Return [X, Y] of the center of cell containing provided text 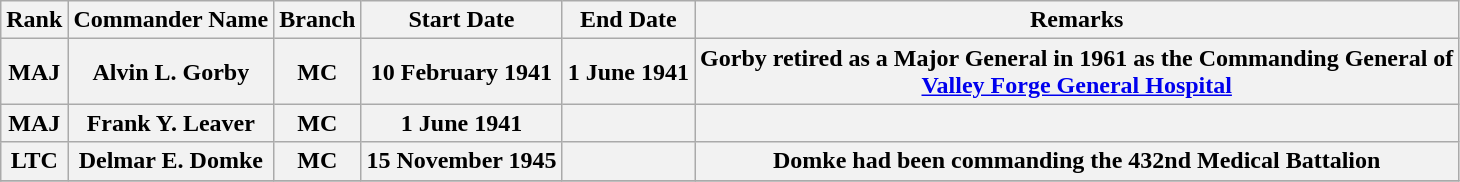
Rank [34, 20]
Domke had been commanding the 432nd Medical Battalion [1077, 161]
10 February 1941 [462, 72]
LTC [34, 161]
Gorby retired as a Major General in 1961 as the Commanding General of Valley Forge General Hospital [1077, 72]
Remarks [1077, 20]
Branch [318, 20]
Start Date [462, 20]
End Date [628, 20]
Frank Y. Leaver [171, 123]
Alvin L. Gorby [171, 72]
Delmar E. Domke [171, 161]
Commander Name [171, 20]
15 November 1945 [462, 161]
